Find where the given text appears and provide that cell's center as [X, Y] coordinate. 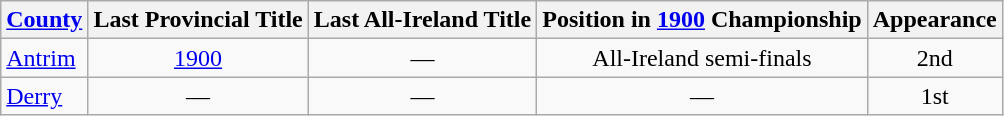
Derry [44, 96]
Last Provincial Title [198, 20]
Last All-Ireland Title [422, 20]
Position in 1900 Championship [702, 20]
1900 [198, 58]
1st [934, 96]
Appearance [934, 20]
Antrim [44, 58]
County [44, 20]
2nd [934, 58]
All-Ireland semi-finals [702, 58]
